Detect which cell encompasses the target text, then output its [X, Y] center coordinate. 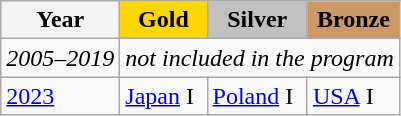
Poland I [257, 96]
Bronze [353, 20]
2005–2019 [60, 58]
Silver [257, 20]
not included in the program [260, 58]
Gold [164, 20]
USA I [353, 96]
2023 [60, 96]
Japan I [164, 96]
Year [60, 20]
